Return (X, Y) of the center of cell containing provided text 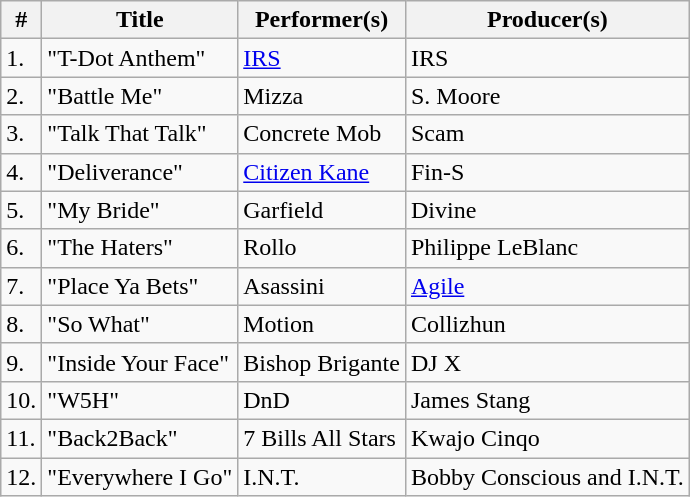
"So What" (140, 324)
Performer(s) (322, 20)
Asassini (322, 286)
Divine (547, 210)
Concrete Mob (322, 134)
Title (140, 20)
DJ X (547, 362)
Producer(s) (547, 20)
Kwajo Cinqo (547, 438)
7. (22, 286)
6. (22, 248)
"Everywhere I Go" (140, 477)
"Battle Me" (140, 96)
4. (22, 172)
"T-Dot Anthem" (140, 58)
"Back2Back" (140, 438)
12. (22, 477)
"Place Ya Bets" (140, 286)
"Inside Your Face" (140, 362)
Scam (547, 134)
Rollo (322, 248)
# (22, 20)
DnD (322, 400)
9. (22, 362)
1. (22, 58)
Agile (547, 286)
8. (22, 324)
Motion (322, 324)
Philippe LeBlanc (547, 248)
Mizza (322, 96)
"W5H" (140, 400)
"Deliverance" (140, 172)
Bishop Brigante (322, 362)
11. (22, 438)
"My Bride" (140, 210)
Garfield (322, 210)
7 Bills All Stars (322, 438)
10. (22, 400)
James Stang (547, 400)
Fin-S (547, 172)
Citizen Kane (322, 172)
Bobby Conscious and I.N.T. (547, 477)
2. (22, 96)
Collizhun (547, 324)
3. (22, 134)
"The Haters" (140, 248)
I.N.T. (322, 477)
S. Moore (547, 96)
"Talk That Talk" (140, 134)
5. (22, 210)
